Extract the [X, Y] coordinate from the center of the cell holding the provided text.  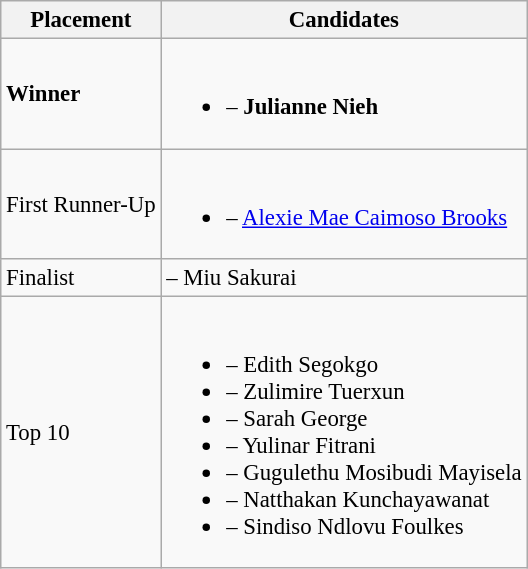
– Edith Segokgo – Zulimire Tuerxun – Sarah George – Yulinar Fitrani – Gugulethu Mosibudi Mayisela – Natthakan Kunchayawanat – Sindiso Ndlovu Foulkes [344, 432]
– Miu Sakurai [344, 278]
– Alexie Mae Caimoso Brooks [344, 204]
Winner [81, 94]
Finalist [81, 278]
First Runner-Up [81, 204]
– Julianne Nieh [344, 94]
Top 10 [81, 432]
Candidates [344, 20]
Placement [81, 20]
